Output the (x, y) coordinate of the center of the cell containing the given text.  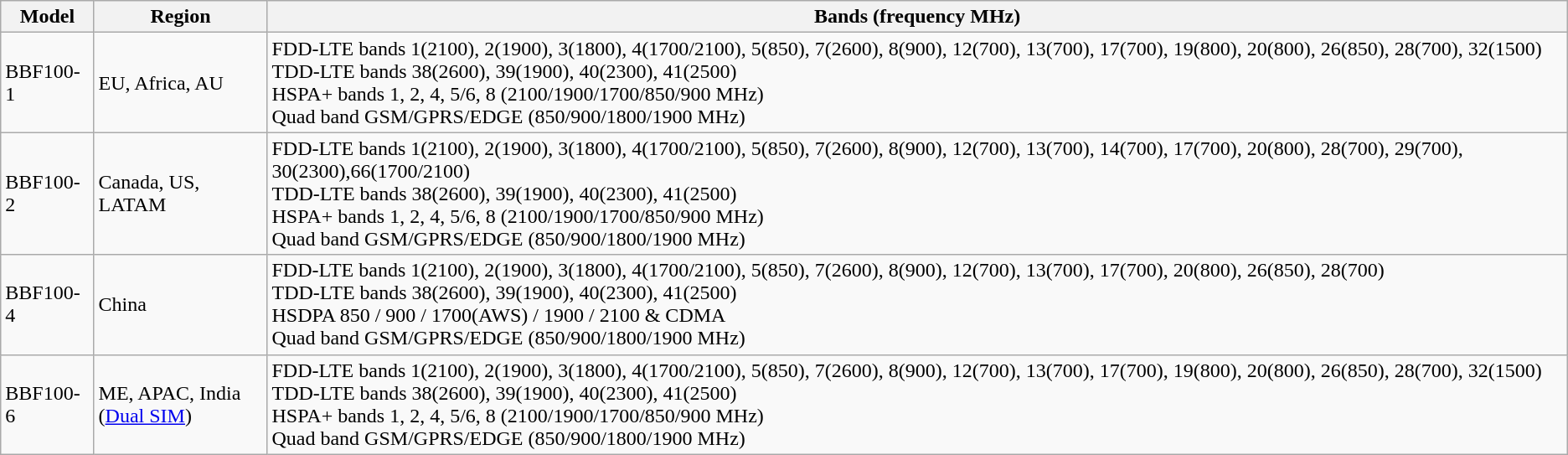
ME, APAC, India(Dual SIM) (181, 404)
BBF100-2 (47, 194)
Bands (frequency MHz) (917, 17)
BBF100-4 (47, 305)
China (181, 305)
Region (181, 17)
EU, Africa, AU (181, 82)
BBF100-6 (47, 404)
Canada, US, LATAM (181, 194)
Model (47, 17)
BBF100-1 (47, 82)
